Find where the given text appears and provide that cell's center as [X, Y] coordinate. 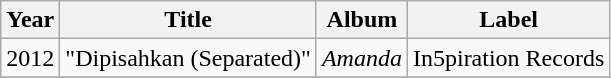
Title [188, 20]
In5piration Records [508, 58]
Album [362, 20]
Amanda [362, 58]
2012 [30, 58]
Year [30, 20]
Label [508, 20]
"Dipisahkan (Separated)" [188, 58]
